Provide the (X, Y) coordinate of the cell's center where the given text is located.  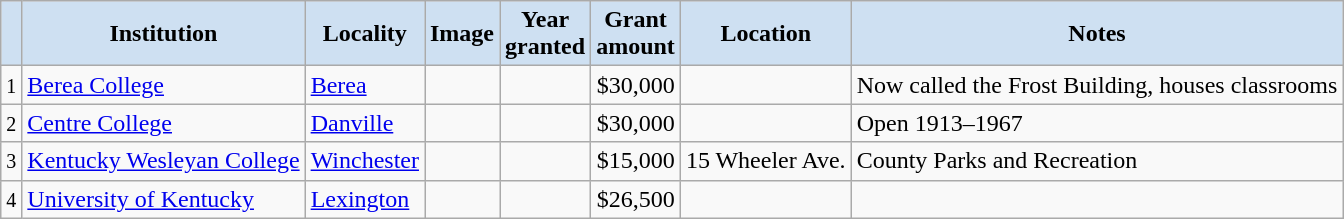
Now called the Frost Building, houses classrooms (1097, 85)
Institution (164, 34)
Grantamount (636, 34)
4 (12, 199)
Centre College (164, 123)
Locality (364, 34)
$15,000 (636, 161)
Open 1913–1967 (1097, 123)
Danville (364, 123)
3 (12, 161)
Berea College (164, 85)
1 (12, 85)
$26,500 (636, 199)
University of Kentucky (164, 199)
County Parks and Recreation (1097, 161)
Location (766, 34)
Kentucky Wesleyan College (164, 161)
15 Wheeler Ave. (766, 161)
Berea (364, 85)
2 (12, 123)
Notes (1097, 34)
Image (462, 34)
Yeargranted (546, 34)
Winchester (364, 161)
Lexington (364, 199)
